For the text-containing cell, return its midpoint in (X, Y) coordinate format. 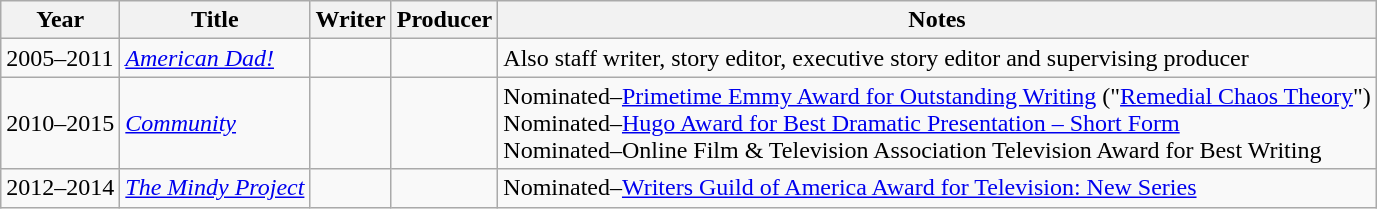
Community (215, 123)
Year (60, 20)
Notes (937, 20)
Title (215, 20)
2012–2014 (60, 188)
Nominated–Writers Guild of America Award for Television: New Series (937, 188)
2005–2011 (60, 58)
2010–2015 (60, 123)
The Mindy Project (215, 188)
Writer (350, 20)
Also staff writer, story editor, executive story editor and supervising producer (937, 58)
Producer (444, 20)
American Dad! (215, 58)
